Detect which cell encompasses the target text, then output its [X, Y] center coordinate. 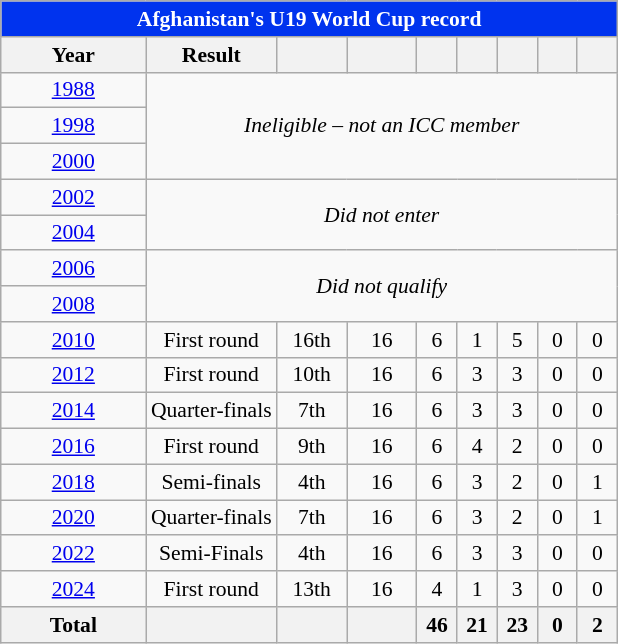
2004 [74, 233]
2006 [74, 269]
2012 [74, 375]
Result [212, 55]
Did not enter [382, 214]
Semi-Finals [212, 554]
Afghanistan's U19 World Cup record [310, 19]
9th [312, 447]
Semi-finals [212, 482]
16th [312, 340]
2016 [74, 447]
2018 [74, 482]
Ineligible – not an ICC member [382, 126]
Year [74, 55]
Total [74, 625]
2010 [74, 340]
1988 [74, 90]
Did not qualify [382, 286]
10th [312, 375]
2022 [74, 554]
21 [477, 625]
46 [437, 625]
2014 [74, 411]
2024 [74, 589]
23 [517, 625]
2000 [74, 162]
13th [312, 589]
2008 [74, 304]
2002 [74, 197]
2020 [74, 518]
1998 [74, 126]
5 [517, 340]
